From the cell containing the given text, extract its center point as (X, Y) coordinate. 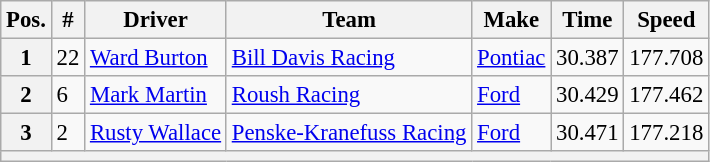
1 (26, 58)
Time (588, 20)
30.429 (588, 95)
177.708 (666, 58)
Driver (156, 20)
Rusty Wallace (156, 133)
177.462 (666, 95)
22 (68, 58)
Mark Martin (156, 95)
Roush Racing (348, 95)
Make (512, 20)
Team (348, 20)
Pos. (26, 20)
6 (68, 95)
30.387 (588, 58)
177.218 (666, 133)
3 (26, 133)
Pontiac (512, 58)
# (68, 20)
30.471 (588, 133)
Ward Burton (156, 58)
Bill Davis Racing (348, 58)
Speed (666, 20)
Penske-Kranefuss Racing (348, 133)
